Return the [x, y] coordinate for the center point of the cell that contains the specified text.  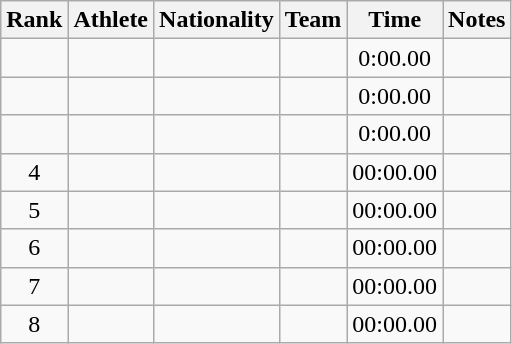
7 [34, 286]
6 [34, 248]
8 [34, 324]
5 [34, 210]
Athlete [111, 20]
Rank [34, 20]
Team [313, 20]
Nationality [217, 20]
4 [34, 172]
Notes [477, 20]
Time [395, 20]
